Find where the given text appears and provide that cell's center as [X, Y] coordinate. 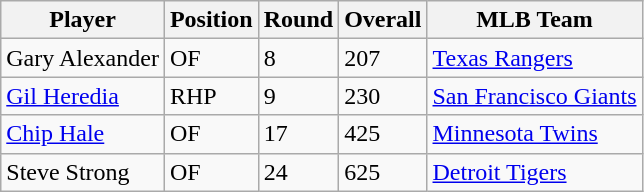
Gary Alexander [83, 58]
Player [83, 20]
Overall [383, 20]
San Francisco Giants [534, 96]
Texas Rangers [534, 58]
MLB Team [534, 20]
Round [298, 20]
Minnesota Twins [534, 134]
207 [383, 58]
24 [298, 172]
625 [383, 172]
9 [298, 96]
17 [298, 134]
Gil Heredia [83, 96]
230 [383, 96]
425 [383, 134]
Steve Strong [83, 172]
RHP [211, 96]
Detroit Tigers [534, 172]
8 [298, 58]
Position [211, 20]
Chip Hale [83, 134]
